For the text-containing cell, return its midpoint in [x, y] coordinate format. 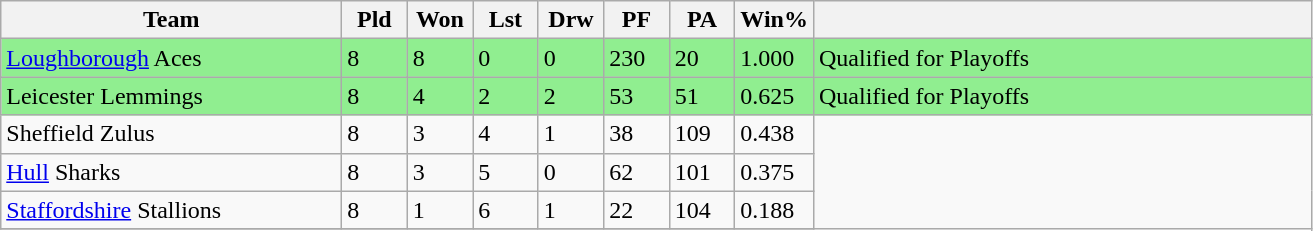
Pld [375, 20]
0.188 [774, 210]
101 [702, 172]
1.000 [774, 58]
PF [637, 20]
5 [506, 172]
Leicester Lemmings [172, 96]
Loughborough Aces [172, 58]
Sheffield Zulus [172, 134]
0.438 [774, 134]
Drw [571, 20]
0.375 [774, 172]
Team [172, 20]
230 [637, 58]
51 [702, 96]
109 [702, 134]
38 [637, 134]
22 [637, 210]
Won [440, 20]
Hull Sharks [172, 172]
6 [506, 210]
PA [702, 20]
Win% [774, 20]
Lst [506, 20]
20 [702, 58]
53 [637, 96]
62 [637, 172]
Staffordshire Stallions [172, 210]
104 [702, 210]
0.625 [774, 96]
